Determine the [X, Y] coordinate at the center of the cell enclosing the given text.  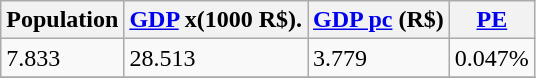
GDP x(1000 R$). [216, 20]
Population [62, 20]
7.833 [62, 58]
PE [492, 20]
28.513 [216, 58]
3.779 [379, 58]
0.047% [492, 58]
GDP pc (R$) [379, 20]
